Find where the given text appears and provide that cell's center as [x, y] coordinate. 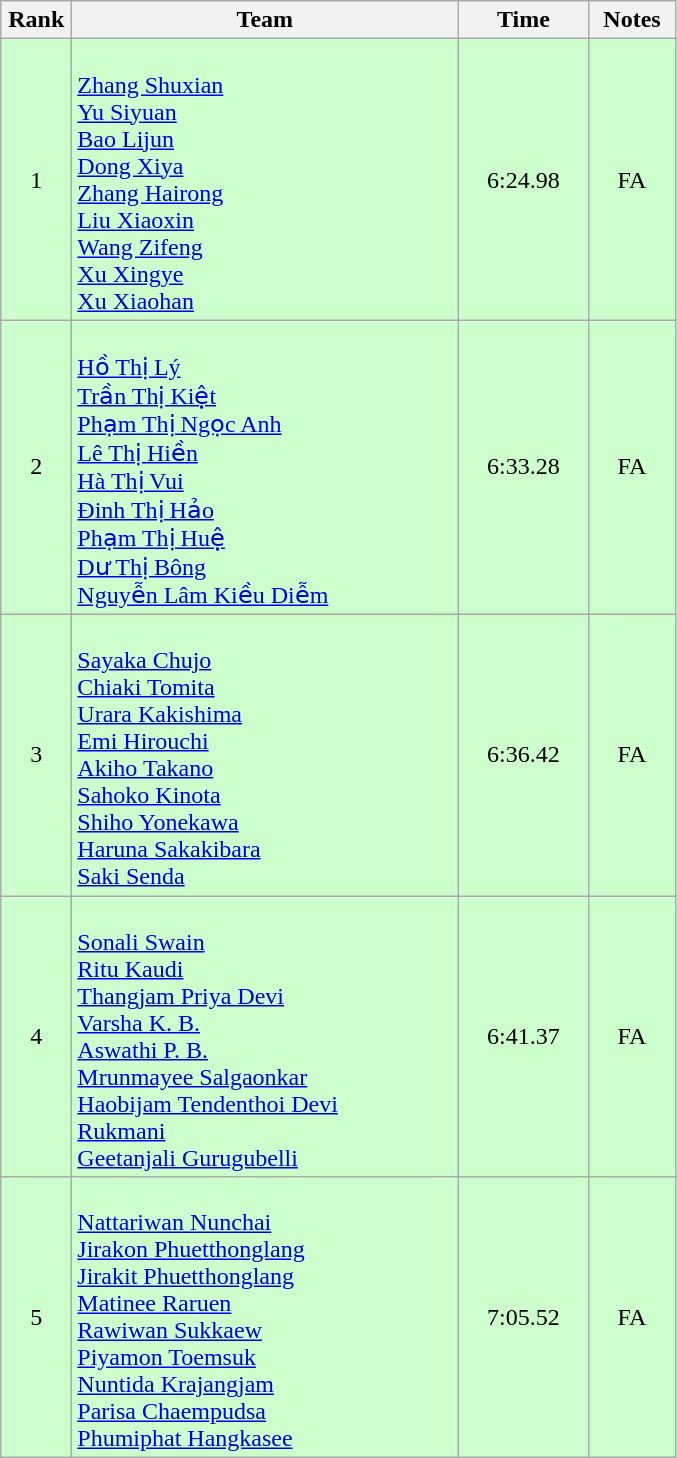
6:24.98 [524, 180]
Time [524, 20]
Zhang ShuxianYu SiyuanBao LijunDong XiyaZhang HairongLiu XiaoxinWang ZifengXu XingyeXu Xiaohan [265, 180]
Hồ Thị LýTrần Thị KiệtPhạm Thị Ngọc AnhLê Thị HiềnHà Thị VuiĐinh Thị HảoPhạm Thị HuệDư Thị BôngNguyễn Lâm Kiều Diễm [265, 468]
6:41.37 [524, 1036]
6:36.42 [524, 754]
7:05.52 [524, 1318]
5 [36, 1318]
Sayaka ChujoChiaki TomitaUrara KakishimaEmi HirouchiAkiho TakanoSahoko KinotaShiho YonekawaHaruna SakakibaraSaki Senda [265, 754]
6:33.28 [524, 468]
3 [36, 754]
Team [265, 20]
1 [36, 180]
Rank [36, 20]
2 [36, 468]
4 [36, 1036]
Notes [632, 20]
Sonali SwainRitu KaudiThangjam Priya DeviVarsha K. B.Aswathi P. B.Mrunmayee SalgaonkarHaobijam Tendenthoi DeviRukmaniGeetanjali Gurugubelli [265, 1036]
